For the text-containing cell, return its midpoint in [X, Y] coordinate format. 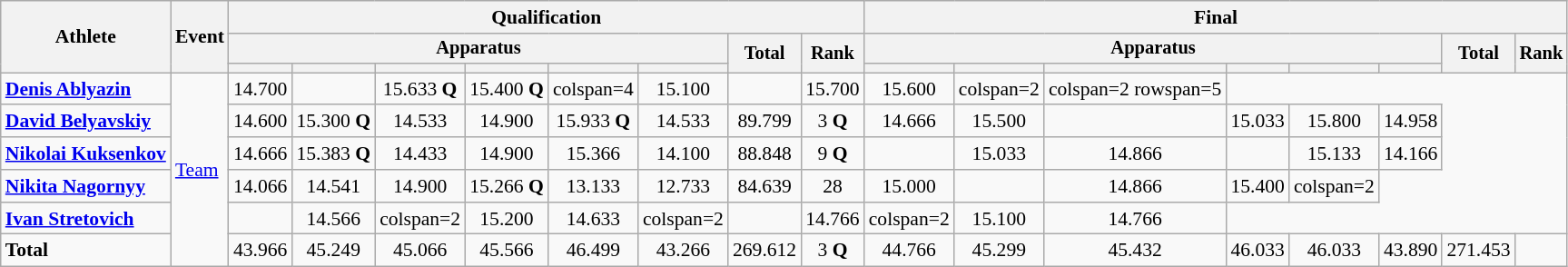
15.700 [832, 89]
Denis Ablyazin [85, 89]
15.300 Q [333, 122]
Event [200, 36]
45.432 [1135, 251]
Athlete [85, 36]
9 Q [832, 153]
14.566 [333, 219]
28 [832, 186]
45.249 [333, 251]
15.200 [507, 219]
Nikita Nagornyy [85, 186]
15.500 [999, 122]
45.299 [999, 251]
14.066 [260, 186]
43.890 [1411, 251]
15.266 Q [507, 186]
Qualification [547, 17]
Nikolai Kuksenkov [85, 153]
15.633 Q [419, 89]
15.400 [1257, 186]
15.400 Q [507, 89]
14.433 [419, 153]
13.133 [594, 186]
Final [1217, 17]
14.100 [683, 153]
46.499 [594, 251]
44.766 [910, 251]
15.383 Q [333, 153]
15.133 [1335, 153]
43.966 [260, 251]
271.453 [1478, 251]
15.933 Q [594, 122]
88.848 [764, 153]
14.166 [1411, 153]
45.066 [419, 251]
45.566 [507, 251]
15.600 [910, 89]
14.958 [1411, 122]
colspan=4 [594, 89]
14.633 [594, 219]
43.266 [683, 251]
14.700 [260, 89]
15.366 [594, 153]
Ivan Stretovich [85, 219]
15.800 [1335, 122]
Team [200, 170]
89.799 [764, 122]
84.639 [764, 186]
David Belyavskiy [85, 122]
colspan=2 rowspan=5 [1135, 89]
14.541 [333, 186]
12.733 [683, 186]
14.600 [260, 122]
15.000 [910, 186]
269.612 [764, 251]
